Determine the (X, Y) coordinate at the center of the cell enclosing the given text.  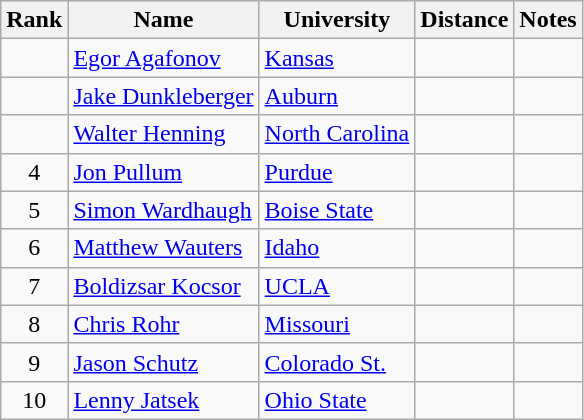
UCLA (337, 286)
North Carolina (337, 134)
4 (34, 172)
Distance (464, 20)
Notes (548, 20)
Boldizsar Kocsor (164, 286)
Name (164, 20)
Rank (34, 20)
Chris Rohr (164, 324)
8 (34, 324)
9 (34, 362)
Boise State (337, 210)
5 (34, 210)
Simon Wardhaugh (164, 210)
Walter Henning (164, 134)
Ohio State (337, 400)
Kansas (337, 58)
Purdue (337, 172)
Idaho (337, 248)
Colorado St. (337, 362)
6 (34, 248)
Lenny Jatsek (164, 400)
Egor Agafonov (164, 58)
Auburn (337, 96)
Missouri (337, 324)
10 (34, 400)
Jon Pullum (164, 172)
Matthew Wauters (164, 248)
7 (34, 286)
University (337, 20)
Jason Schutz (164, 362)
Jake Dunkleberger (164, 96)
